Scan for the cell matching the given text and deliver its (X, Y) coordinate at center. 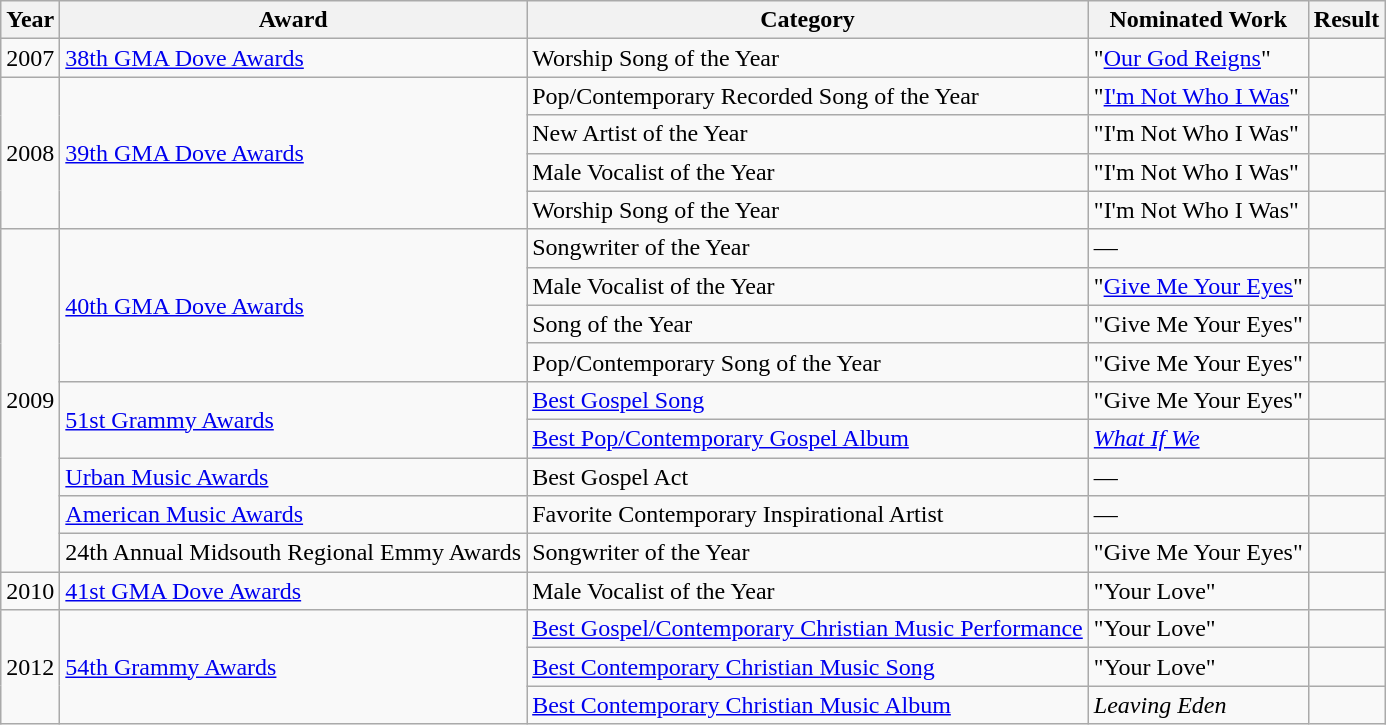
24th Annual Midsouth Regional Emmy Awards (294, 553)
38th GMA Dove Awards (294, 58)
2012 (30, 667)
39th GMA Dove Awards (294, 153)
Best Gospel Act (808, 477)
Best Gospel Song (808, 400)
Best Contemporary Christian Music Album (808, 705)
Nominated Work (1198, 20)
Award (294, 20)
New Artist of the Year (808, 134)
Pop/Contemporary Song of the Year (808, 362)
Year (30, 20)
Best Gospel/Contemporary Christian Music Performance (808, 629)
Result (1346, 20)
2009 (30, 400)
54th Grammy Awards (294, 667)
Pop/Contemporary Recorded Song of the Year (808, 96)
Leaving Eden (1198, 705)
2010 (30, 591)
Song of the Year (808, 324)
American Music Awards (294, 515)
"Our God Reigns" (1198, 58)
Best Contemporary Christian Music Song (808, 667)
41st GMA Dove Awards (294, 591)
Best Pop/Contemporary Gospel Album (808, 438)
2008 (30, 153)
40th GMA Dove Awards (294, 305)
Favorite Contemporary Inspirational Artist (808, 515)
What If We (1198, 438)
2007 (30, 58)
51st Grammy Awards (294, 419)
Category (808, 20)
Urban Music Awards (294, 477)
